Capture the cell that displays the provided text and extract its (X, Y) central coordinate. 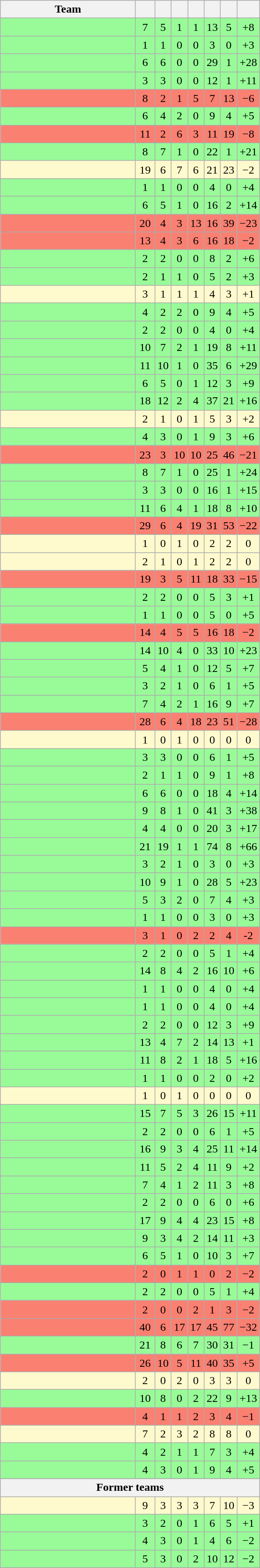
+17 (248, 829)
+38 (248, 811)
+24 (248, 472)
45 (213, 1327)
−3 (248, 1505)
77 (229, 1327)
+29 (248, 365)
+66 (248, 846)
39 (229, 223)
41 (213, 811)
Former teams (130, 1488)
+13 (248, 1399)
+28 (248, 63)
Team (68, 9)
53 (229, 526)
30 (213, 1345)
−32 (248, 1327)
−21 (248, 454)
51 (229, 722)
-2 (248, 935)
−22 (248, 526)
46 (229, 454)
+15 (248, 490)
−28 (248, 722)
−23 (248, 223)
−8 (248, 134)
+10 (248, 508)
74 (213, 846)
−15 (248, 579)
37 (213, 401)
+21 (248, 152)
−6 (248, 98)
